Determine the [x, y] coordinate at the center of the cell enclosing the given text.  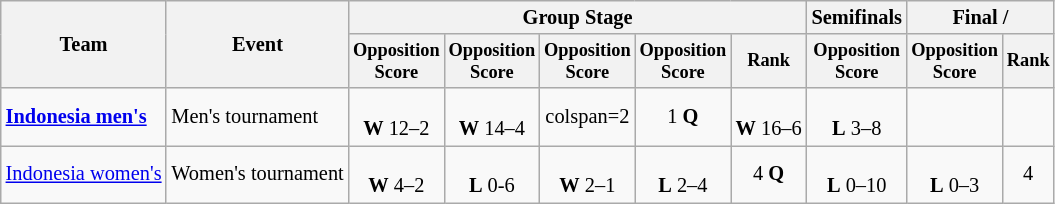
Indonesia men's [84, 117]
L 0–3 [955, 174]
Event [257, 44]
W 12–2 [397, 117]
L 2–4 [683, 174]
L 3–8 [857, 117]
Men's tournament [257, 117]
L 0–10 [857, 174]
Indonesia women's [84, 174]
Semifinals [857, 17]
4 [1028, 174]
Team [84, 44]
1 Q [683, 117]
W 2–1 [588, 174]
W 16–6 [769, 117]
colspan=2 [588, 117]
Group Stage [578, 17]
W 14–4 [492, 117]
L 0-6 [492, 174]
W 4–2 [397, 174]
Final / [980, 17]
Women's tournament [257, 174]
4 Q [769, 174]
